Locate the cell with the specified text and output its (x, y) center coordinate. 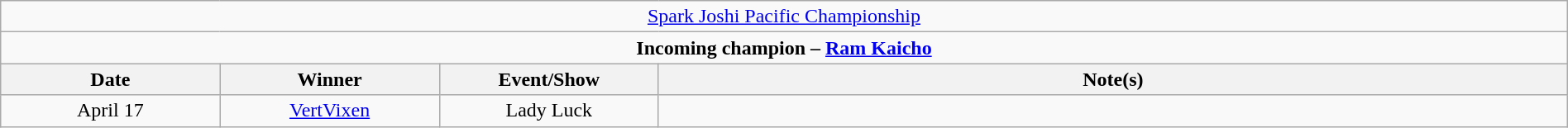
Event/Show (549, 79)
Incoming champion – Ram Kaicho (784, 48)
Spark Joshi Pacific Championship (784, 17)
April 17 (111, 111)
Lady Luck (549, 111)
VertVixen (329, 111)
Note(s) (1113, 79)
Date (111, 79)
Winner (329, 79)
